Pinpoint the cell where the given text exists, returning its [x, y] midpoint coordinate. 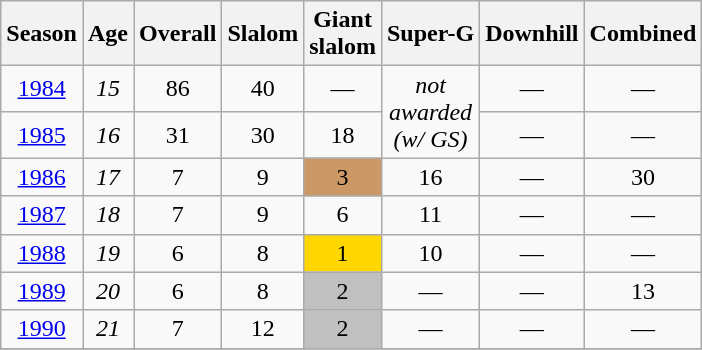
12 [263, 329]
10 [430, 253]
Giantslalom [343, 34]
17 [108, 177]
1987 [42, 215]
Overall [178, 34]
86 [178, 89]
13 [643, 291]
40 [263, 89]
15 [108, 89]
Season [42, 34]
notawarded(w/ GS) [430, 112]
Super-G [430, 34]
21 [108, 329]
11 [430, 215]
31 [178, 135]
Combined [643, 34]
3 [343, 177]
1989 [42, 291]
1986 [42, 177]
1990 [42, 329]
1985 [42, 135]
1984 [42, 89]
19 [108, 253]
Age [108, 34]
1988 [42, 253]
20 [108, 291]
1 [343, 253]
Downhill [532, 34]
Slalom [263, 34]
